Extract the (x, y) coordinate from the center of the cell holding the provided text.  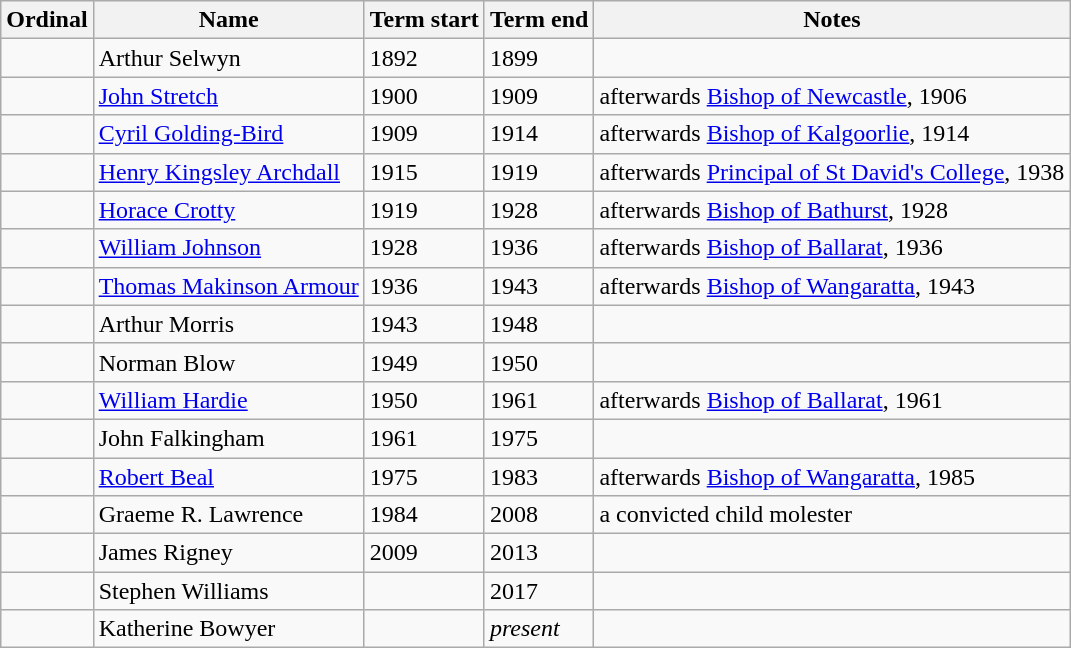
a convicted child molester (832, 515)
afterwards Bishop of Wangaratta, 1985 (832, 477)
2008 (539, 515)
1900 (424, 96)
Robert Beal (228, 477)
2017 (539, 591)
Arthur Morris (228, 324)
Term start (424, 20)
Term end (539, 20)
Name (228, 20)
1899 (539, 58)
Arthur Selwyn (228, 58)
John Falkingham (228, 438)
1915 (424, 172)
afterwards Bishop of Kalgoorlie, 1914 (832, 134)
1949 (424, 362)
1892 (424, 58)
1948 (539, 324)
Horace Crotty (228, 210)
Henry Kingsley Archdall (228, 172)
afterwards Principal of St David's College, 1938 (832, 172)
Norman Blow (228, 362)
afterwards Bishop of Ballarat, 1936 (832, 248)
2009 (424, 553)
Notes (832, 20)
Stephen Williams (228, 591)
Cyril Golding-Bird (228, 134)
1983 (539, 477)
2013 (539, 553)
Thomas Makinson Armour (228, 286)
James Rigney (228, 553)
John Stretch (228, 96)
William Hardie (228, 400)
1984 (424, 515)
Ordinal (47, 20)
1914 (539, 134)
William Johnson (228, 248)
Katherine Bowyer (228, 629)
afterwards Bishop of Bathurst, 1928 (832, 210)
present (539, 629)
afterwards Bishop of Ballarat, 1961 (832, 400)
afterwards Bishop of Wangaratta, 1943 (832, 286)
Graeme R. Lawrence (228, 515)
afterwards Bishop of Newcastle, 1906 (832, 96)
